Return (X, Y) of the center of cell containing provided text 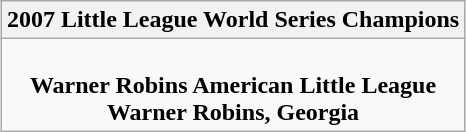
Warner Robins American Little LeagueWarner Robins, Georgia (232, 85)
2007 Little League World Series Champions (232, 20)
